Search for the cell housing the specified text and yield its (x, y) center coordinate. 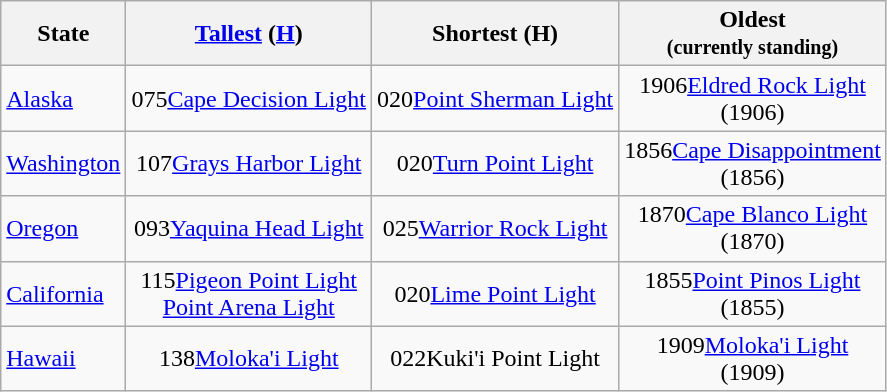
Washington (64, 164)
Hawaii (64, 358)
Shortest (H) (496, 34)
115Pigeon Point LightPoint Arena Light (249, 294)
138Moloka'i Light (249, 358)
Tallest (H) (249, 34)
093Yaquina Head Light (249, 228)
075Cape Decision Light (249, 98)
1870Cape Blanco Light(1870) (753, 228)
1856Cape Disappointment(1856) (753, 164)
022Kuki'i Point Light (496, 358)
025Warrior Rock Light (496, 228)
020Lime Point Light (496, 294)
California (64, 294)
Oldest(currently standing) (753, 34)
Alaska (64, 98)
1906Eldred Rock Light(1906) (753, 98)
1909Moloka'i Light(1909) (753, 358)
State (64, 34)
107Grays Harbor Light (249, 164)
Oregon (64, 228)
1855Point Pinos Light(1855) (753, 294)
020Point Sherman Light (496, 98)
020Turn Point Light (496, 164)
